Determine the (X, Y) coordinate at the center of the cell enclosing the given text.  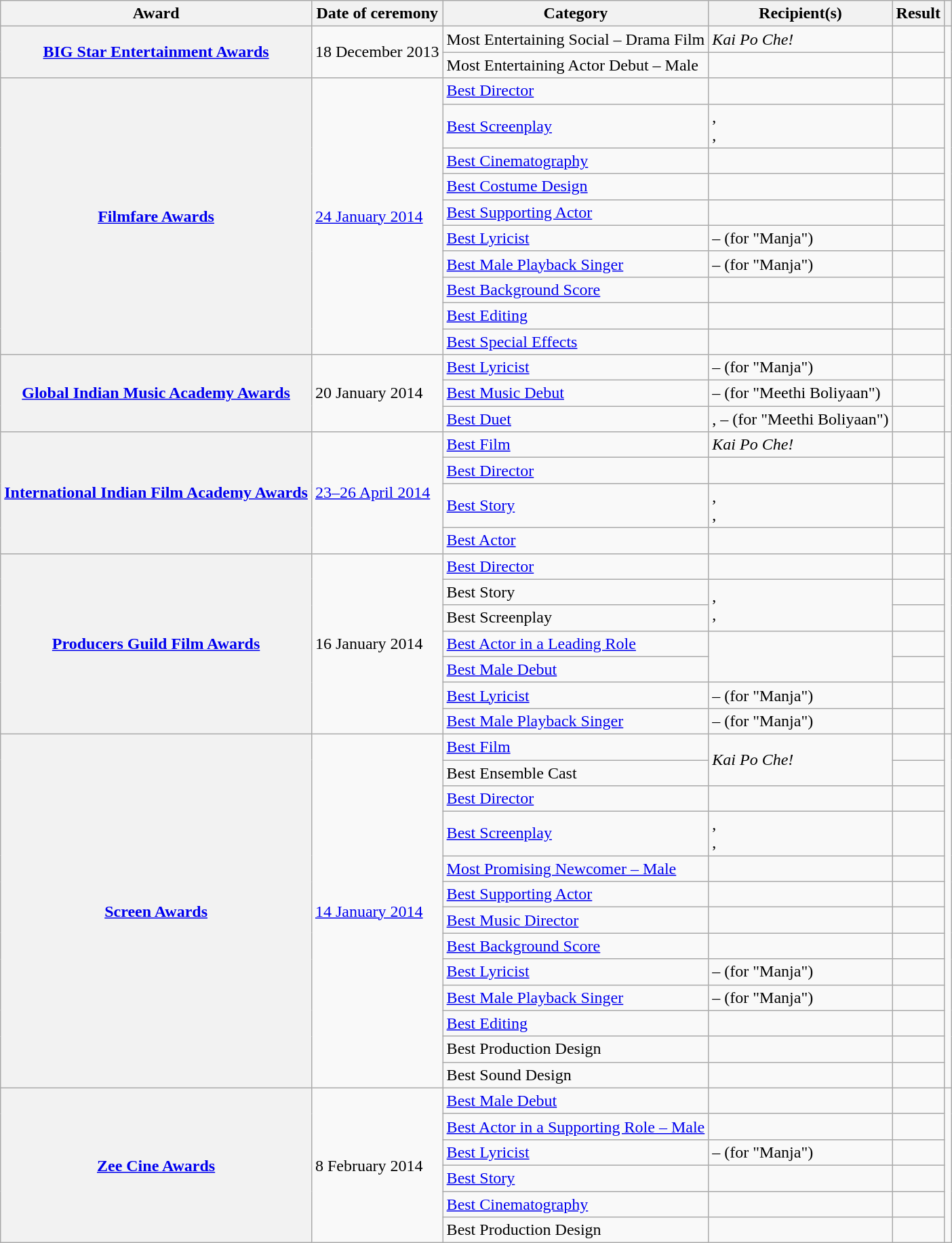
Zee Cine Awards (156, 1165)
18 December 2013 (377, 52)
Result (918, 14)
Producers Guild Film Awards (156, 644)
Best Sound Design (576, 1075)
Recipient(s) (800, 14)
Filmfare Awards (156, 216)
Best Music Director (576, 920)
Most Entertaining Social – Drama Film (576, 39)
23–26 April 2014 (377, 492)
Best Actor (576, 540)
BIG Star Entertainment Awards (156, 52)
8 February 2014 (377, 1165)
16 January 2014 (377, 644)
Category (576, 14)
– (for "Meethi Boliyaan") (800, 393)
24 January 2014 (377, 216)
Best Actor in a Leading Role (576, 644)
Best Music Debut (576, 393)
Most Entertaining Actor Debut – Male (576, 65)
, – (for "Meethi Boliyaan") (800, 419)
International Indian Film Academy Awards (156, 492)
Best Duet (576, 419)
Best Costume Design (576, 186)
Screen Awards (156, 911)
Best Actor in a Supporting Role – Male (576, 1126)
Award (156, 14)
20 January 2014 (377, 393)
Date of ceremony (377, 14)
14 January 2014 (377, 911)
Best Special Effects (576, 341)
Global Indian Music Academy Awards (156, 393)
Best Ensemble Cast (576, 772)
Most Promising Newcomer – Male (576, 869)
